From the cell containing the given text, extract its center point as [X, Y] coordinate. 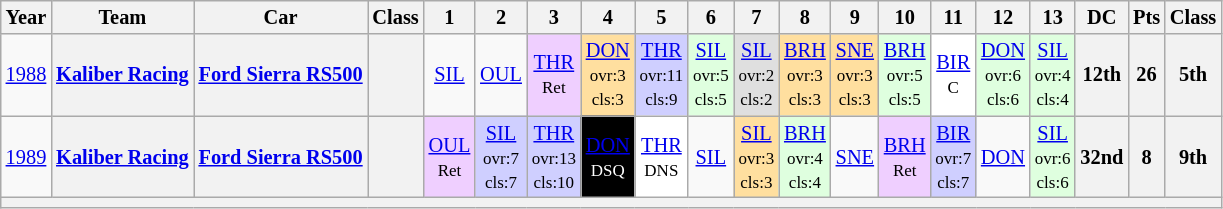
9 [855, 17]
Pts [1146, 17]
12 [1003, 17]
OULRet [450, 157]
32nd [1102, 157]
Car [281, 17]
Year [26, 17]
1 [450, 17]
4 [608, 17]
1989 [26, 157]
THRDNS [662, 157]
SILovr:4cls:4 [1053, 75]
2 [501, 17]
DONDSQ [608, 157]
BRHovr:5cls:5 [905, 75]
SILovr:6cls:6 [1053, 157]
12th [1102, 75]
THRovr:13cls:10 [554, 157]
13 [1053, 17]
3 [554, 17]
Team [122, 17]
THRovr:11cls:9 [662, 75]
BRHovr:3cls:3 [805, 75]
DON [1003, 157]
BIRC [953, 75]
6 [711, 17]
5 [662, 17]
SILovr:3cls:3 [757, 157]
5th [1193, 75]
1988 [26, 75]
9th [1193, 157]
SILovr:5cls:5 [711, 75]
26 [1146, 75]
7 [757, 17]
SNEovr:3cls:3 [855, 75]
THRRet [554, 75]
BRHovr:4cls:4 [805, 157]
OUL [501, 75]
SILovr:2cls:2 [757, 75]
DONovr:6cls:6 [1003, 75]
DC [1102, 17]
11 [953, 17]
BIRovr:7cls:7 [953, 157]
SNE [855, 157]
BRHRet [905, 157]
SILovr:7cls:7 [501, 157]
DONovr:3cls:3 [608, 75]
10 [905, 17]
